Return the (x, y) coordinate for the center point of the cell that contains the specified text.  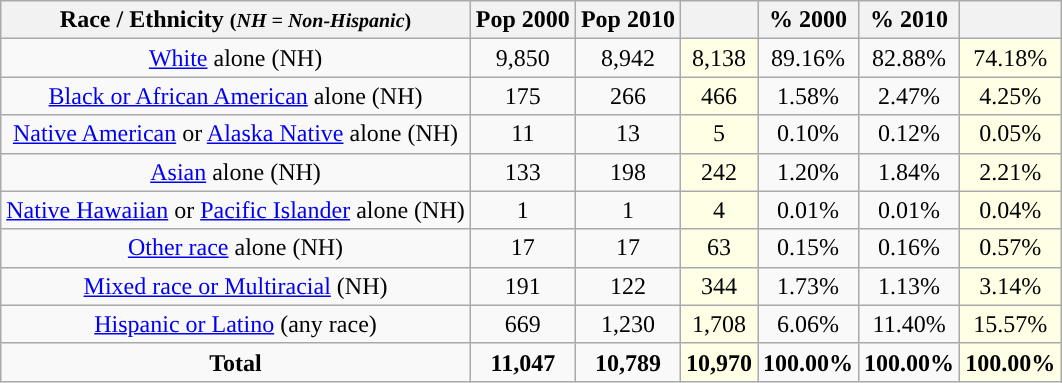
11 (522, 134)
Asian alone (NH) (236, 172)
0.10% (808, 134)
466 (718, 96)
0.16% (910, 248)
4 (718, 210)
8,138 (718, 58)
1,708 (718, 324)
5 (718, 134)
6.06% (808, 324)
2.21% (1010, 172)
242 (718, 172)
344 (718, 286)
Mixed race or Multiracial (NH) (236, 286)
0.57% (1010, 248)
13 (628, 134)
10,970 (718, 362)
% 2000 (808, 20)
Pop 2010 (628, 20)
Other race alone (NH) (236, 248)
Hispanic or Latino (any race) (236, 324)
74.18% (1010, 58)
4.25% (1010, 96)
Native Hawaiian or Pacific Islander alone (NH) (236, 210)
669 (522, 324)
191 (522, 286)
10,789 (628, 362)
63 (718, 248)
1.20% (808, 172)
0.04% (1010, 210)
198 (628, 172)
82.88% (910, 58)
11.40% (910, 324)
9,850 (522, 58)
1.58% (808, 96)
White alone (NH) (236, 58)
133 (522, 172)
3.14% (1010, 286)
1.73% (808, 286)
0.05% (1010, 134)
266 (628, 96)
175 (522, 96)
11,047 (522, 362)
Race / Ethnicity (NH = Non-Hispanic) (236, 20)
Native American or Alaska Native alone (NH) (236, 134)
2.47% (910, 96)
15.57% (1010, 324)
122 (628, 286)
% 2010 (910, 20)
1.84% (910, 172)
Black or African American alone (NH) (236, 96)
89.16% (808, 58)
0.12% (910, 134)
8,942 (628, 58)
1,230 (628, 324)
Total (236, 362)
1.13% (910, 286)
Pop 2000 (522, 20)
0.15% (808, 248)
